Detect which cell encompasses the target text, then output its [x, y] center coordinate. 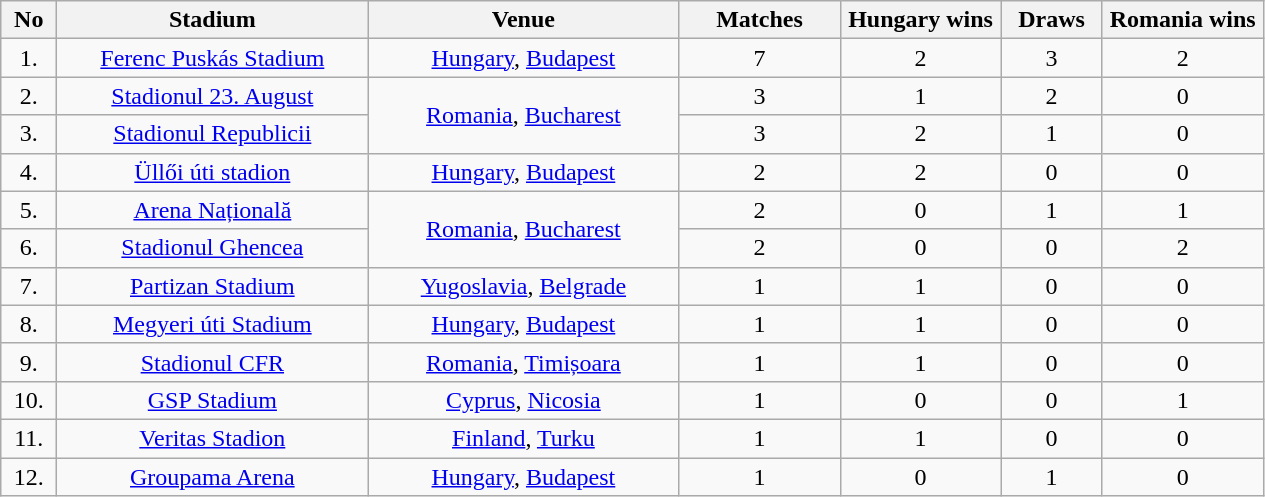
Romania, Timișoara [524, 362]
Stadionul CFR [212, 362]
3. [29, 134]
6. [29, 248]
9. [29, 362]
Arena Națională [212, 210]
Megyeri úti Stadium [212, 324]
11. [29, 438]
10. [29, 400]
Groupama Arena [212, 477]
Draws [1052, 20]
7. [29, 286]
Cyprus, Nicosia [524, 400]
Venue [524, 20]
8. [29, 324]
Matches [760, 20]
Finland, Turku [524, 438]
GSP Stadium [212, 400]
Ferenc Puskás Stadium [212, 58]
Romania wins [1182, 20]
Hungary wins [920, 20]
Stadionul Ghencea [212, 248]
1. [29, 58]
Stadium [212, 20]
Veritas Stadion [212, 438]
Partizan Stadium [212, 286]
4. [29, 172]
Stadionul 23. August [212, 96]
Yugoslavia, Belgrade [524, 286]
5. [29, 210]
7 [760, 58]
2. [29, 96]
Üllői úti stadion [212, 172]
12. [29, 477]
No [29, 20]
Stadionul Republicii [212, 134]
